Output the (x, y) coordinate of the center of the cell containing the given text.  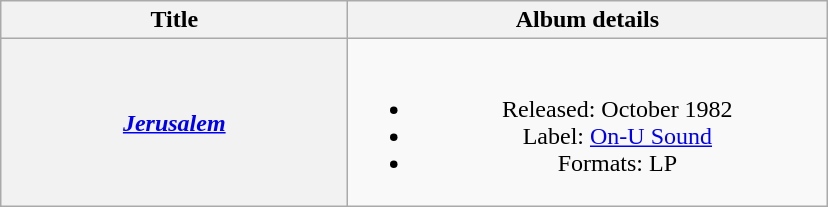
Album details (588, 20)
Title (174, 20)
Released: October 1982Label: On-U SoundFormats: LP (588, 122)
Jerusalem (174, 122)
